Locate the cell with the specified text and output its (X, Y) center coordinate. 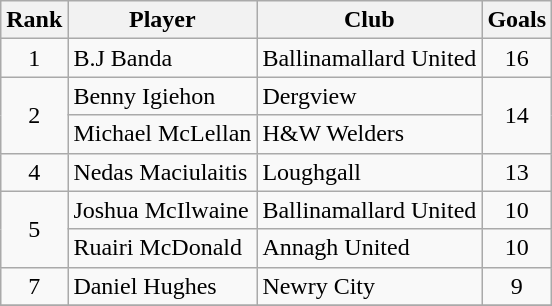
9 (517, 286)
5 (34, 229)
H&W Welders (370, 134)
Annagh United (370, 248)
4 (34, 172)
Goals (517, 20)
Loughgall (370, 172)
Nedas Maciulaitis (162, 172)
Michael McLellan (162, 134)
Player (162, 20)
1 (34, 58)
Rank (34, 20)
2 (34, 115)
Joshua McIlwaine (162, 210)
Dergview (370, 96)
13 (517, 172)
Daniel Hughes (162, 286)
7 (34, 286)
Club (370, 20)
Benny Igiehon (162, 96)
14 (517, 115)
B.J Banda (162, 58)
16 (517, 58)
Newry City (370, 286)
Ruairi McDonald (162, 248)
